Output the (X, Y) coordinate of the center of the cell containing the given text.  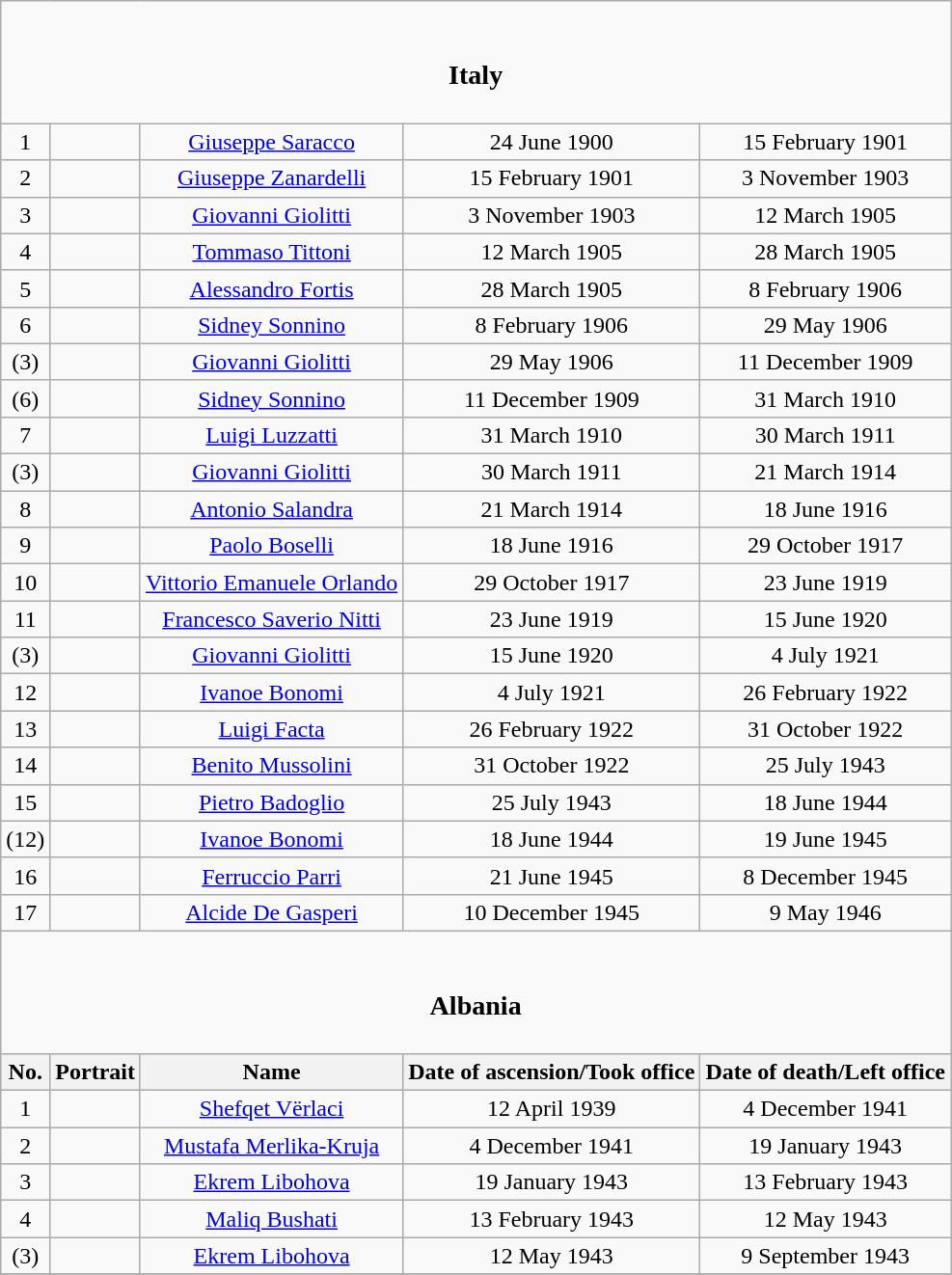
Mustafa Merlika-Kruja (271, 1146)
Name (271, 1072)
Date of ascension/Took office (552, 1072)
No. (25, 1072)
9 September 1943 (826, 1256)
17 (25, 912)
21 June 1945 (552, 876)
Luigi Facta (271, 729)
Alessandro Fortis (271, 288)
Date of death/Left office (826, 1072)
10 (25, 583)
5 (25, 288)
Ferruccio Parri (271, 876)
Giuseppe Zanardelli (271, 178)
Tommaso Tittoni (271, 252)
Benito Mussolini (271, 766)
Alcide De Gasperi (271, 912)
Giuseppe Saracco (271, 142)
Portrait (95, 1072)
14 (25, 766)
9 (25, 546)
12 (25, 692)
8 (25, 509)
24 June 1900 (552, 142)
Maliq Bushati (271, 1219)
Italy (476, 62)
(12) (25, 839)
12 April 1939 (552, 1109)
7 (25, 435)
Pietro Badoglio (271, 802)
Shefqet Vërlaci (271, 1109)
16 (25, 876)
13 (25, 729)
Luigi Luzzatti (271, 435)
15 (25, 802)
(6) (25, 398)
8 December 1945 (826, 876)
Antonio Salandra (271, 509)
11 (25, 619)
Francesco Saverio Nitti (271, 619)
Vittorio Emanuele Orlando (271, 583)
9 May 1946 (826, 912)
10 December 1945 (552, 912)
19 June 1945 (826, 839)
Paolo Boselli (271, 546)
6 (25, 325)
Albania (476, 991)
